Capture the cell that displays the provided text and extract its (x, y) central coordinate. 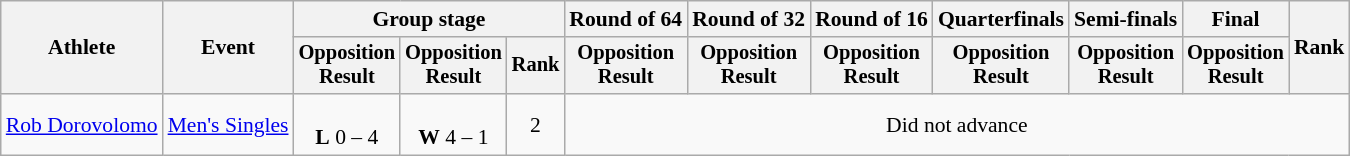
Round of 64 (626, 19)
Men's Singles (228, 124)
2 (536, 124)
Round of 16 (872, 19)
Rob Dorovolomo (82, 124)
Final (1236, 19)
Quarterfinals (1001, 19)
Group stage (430, 19)
Round of 32 (748, 19)
Did not advance (956, 124)
Event (228, 48)
L 0 – 4 (348, 124)
Athlete (82, 48)
W 4 – 1 (454, 124)
Semi-finals (1126, 19)
